From the cell containing the given text, extract its center point as (X, Y) coordinate. 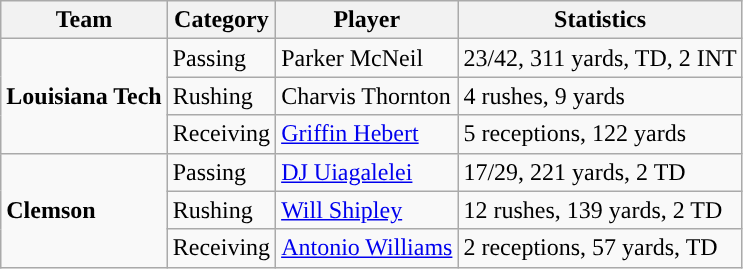
DJ Uiagalelei (367, 172)
Antonio Williams (367, 248)
Clemson (84, 210)
5 receptions, 122 yards (600, 134)
Charvis Thornton (367, 96)
Team (84, 20)
Category (221, 20)
Player (367, 20)
17/29, 221 yards, 2 TD (600, 172)
12 rushes, 139 yards, 2 TD (600, 210)
Parker McNeil (367, 58)
23/42, 311 yards, TD, 2 INT (600, 58)
Louisiana Tech (84, 96)
Will Shipley (367, 210)
Griffin Hebert (367, 134)
2 receptions, 57 yards, TD (600, 248)
Statistics (600, 20)
4 rushes, 9 yards (600, 96)
